Capture the cell that displays the provided text and extract its (x, y) central coordinate. 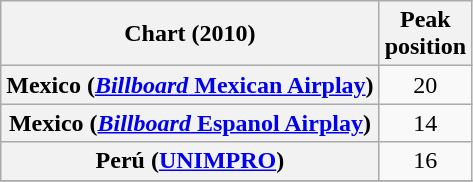
Chart (2010) (190, 34)
Peakposition (425, 34)
14 (425, 123)
Mexico (Billboard Mexican Airplay) (190, 85)
16 (425, 161)
20 (425, 85)
Mexico (Billboard Espanol Airplay) (190, 123)
Perú (UNIMPRO) (190, 161)
